Identify which cell holds the provided text, then report its [x, y] central coordinate. 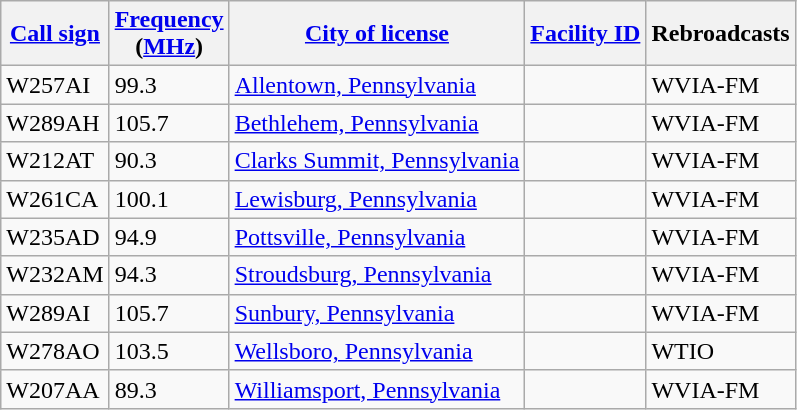
103.5 [169, 351]
City of license [377, 34]
W257AI [55, 85]
94.9 [169, 237]
100.1 [169, 199]
Bethlehem, Pennsylvania [377, 123]
W289AI [55, 313]
90.3 [169, 161]
W207AA [55, 389]
W289AH [55, 123]
Lewisburg, Pennsylvania [377, 199]
Clarks Summit, Pennsylvania [377, 161]
Allentown, Pennsylvania [377, 85]
Frequency(MHz) [169, 34]
W278AO [55, 351]
WTIO [720, 351]
89.3 [169, 389]
Wellsboro, Pennsylvania [377, 351]
Stroudsburg, Pennsylvania [377, 275]
Call sign [55, 34]
W235AD [55, 237]
94.3 [169, 275]
Sunbury, Pennsylvania [377, 313]
W232AM [55, 275]
Pottsville, Pennsylvania [377, 237]
W212AT [55, 161]
W261CA [55, 199]
Facility ID [586, 34]
Rebroadcasts [720, 34]
Williamsport, Pennsylvania [377, 389]
99.3 [169, 85]
